From the cell containing the given text, extract its center point as (X, Y) coordinate. 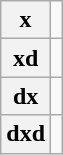
dxd (26, 134)
dx (26, 96)
x (26, 20)
xd (26, 58)
